From the cell containing the given text, extract its center point as (x, y) coordinate. 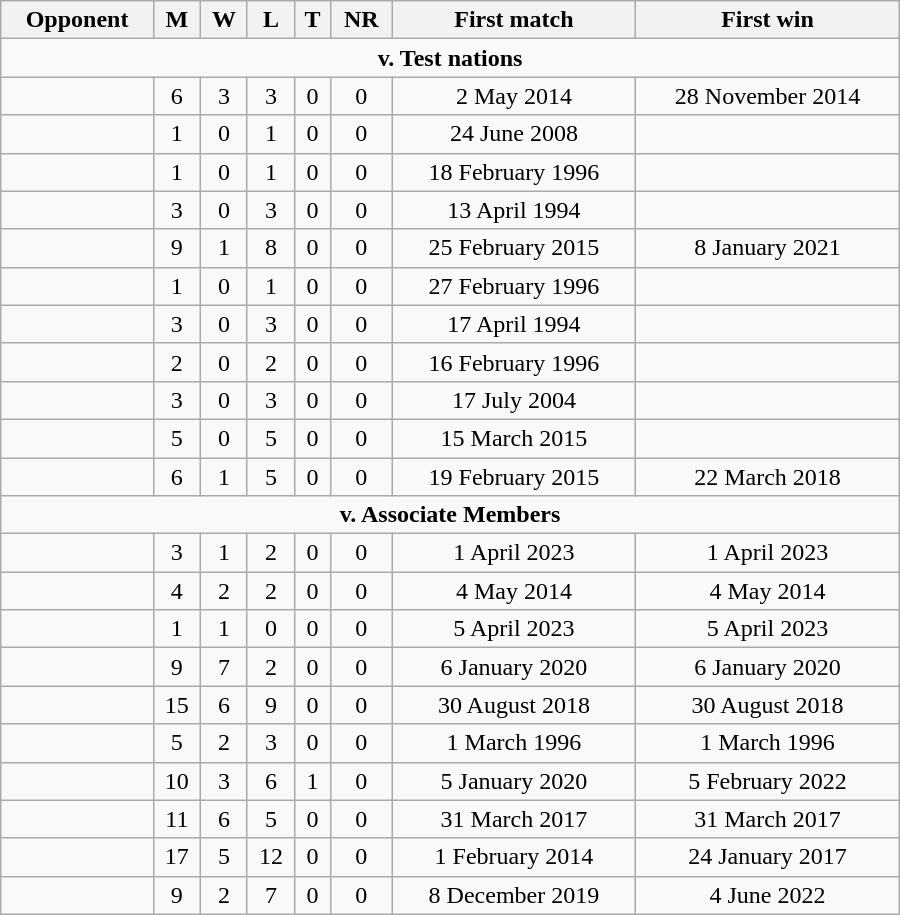
2 May 2014 (514, 96)
L (270, 20)
17 July 2004 (514, 400)
4 June 2022 (768, 895)
16 February 1996 (514, 362)
24 June 2008 (514, 134)
11 (176, 819)
First match (514, 20)
13 April 1994 (514, 210)
17 (176, 857)
8 (270, 248)
5 February 2022 (768, 781)
1 February 2014 (514, 857)
15 March 2015 (514, 438)
28 November 2014 (768, 96)
v. Associate Members (450, 515)
18 February 1996 (514, 172)
17 April 1994 (514, 324)
T (312, 20)
25 February 2015 (514, 248)
10 (176, 781)
22 March 2018 (768, 477)
12 (270, 857)
NR (362, 20)
8 January 2021 (768, 248)
First win (768, 20)
24 January 2017 (768, 857)
M (176, 20)
v. Test nations (450, 58)
8 December 2019 (514, 895)
19 February 2015 (514, 477)
15 (176, 705)
27 February 1996 (514, 286)
W (224, 20)
4 (176, 591)
5 January 2020 (514, 781)
Opponent (78, 20)
